Identify which cell holds the provided text, then report its [X, Y] central coordinate. 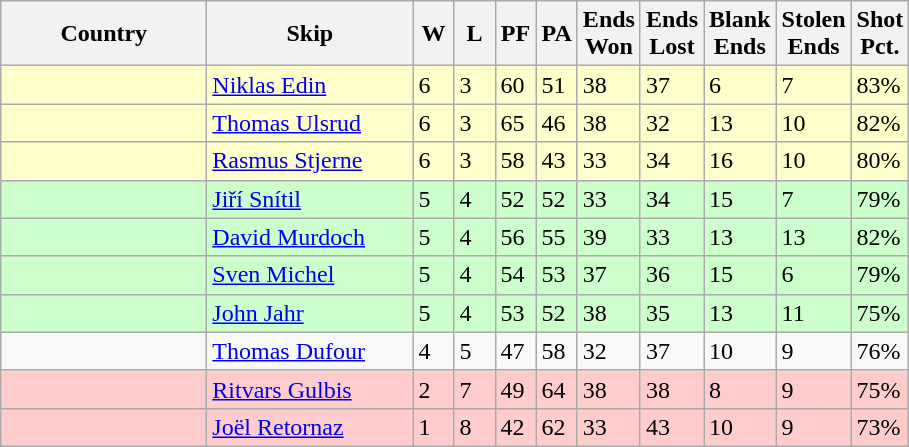
11 [814, 313]
2 [434, 389]
Thomas Ulsrud [310, 123]
Ritvars Gulbis [310, 389]
36 [672, 275]
Jiří Snítil [310, 199]
42 [516, 427]
80% [880, 161]
Stolen Ends [814, 34]
56 [516, 237]
Skip [310, 34]
L [474, 34]
83% [880, 85]
Country [104, 34]
39 [608, 237]
55 [556, 237]
16 [740, 161]
John Jahr [310, 313]
Shot Pct. [880, 34]
Thomas Dufour [310, 351]
65 [516, 123]
51 [556, 85]
64 [556, 389]
Joël Retornaz [310, 427]
PA [556, 34]
Ends Won [608, 34]
49 [516, 389]
PF [516, 34]
76% [880, 351]
73% [880, 427]
62 [556, 427]
Rasmus Stjerne [310, 161]
54 [516, 275]
Blank Ends [740, 34]
60 [516, 85]
46 [556, 123]
David Murdoch [310, 237]
Sven Michel [310, 275]
Ends Lost [672, 34]
W [434, 34]
Niklas Edin [310, 85]
47 [516, 351]
35 [672, 313]
1 [434, 427]
